Pinpoint the cell where the given text exists, returning its (X, Y) midpoint coordinate. 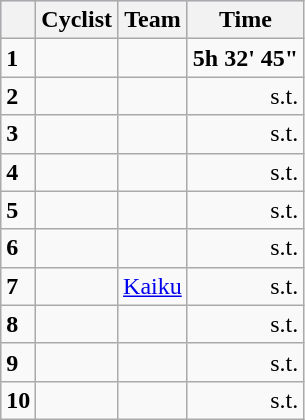
Cyclist (77, 20)
7 (18, 286)
Time (245, 20)
Kaiku (153, 286)
10 (18, 400)
3 (18, 134)
6 (18, 248)
Team (153, 20)
2 (18, 96)
5h 32' 45" (245, 58)
5 (18, 210)
1 (18, 58)
4 (18, 172)
8 (18, 324)
9 (18, 362)
